Provide the [x, y] coordinate of the cell's center where the given text is located.  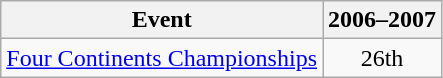
26th [382, 58]
Four Continents Championships [162, 58]
Event [162, 20]
2006–2007 [382, 20]
